Scan for the cell matching the given text and deliver its [x, y] coordinate at center. 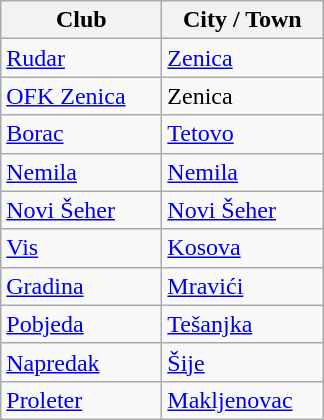
Kosova [242, 248]
Šije [242, 362]
Club [82, 20]
Rudar [82, 58]
Napredak [82, 362]
Vis [82, 248]
Tešanjka [242, 324]
OFK Zenica [82, 96]
Gradina [82, 286]
City / Town [242, 20]
Pobjeda [82, 324]
Makljenovac [242, 400]
Mravići [242, 286]
Borac [82, 134]
Tetovo [242, 134]
Proleter [82, 400]
